Identify which cell holds the provided text, then report its [X, Y] central coordinate. 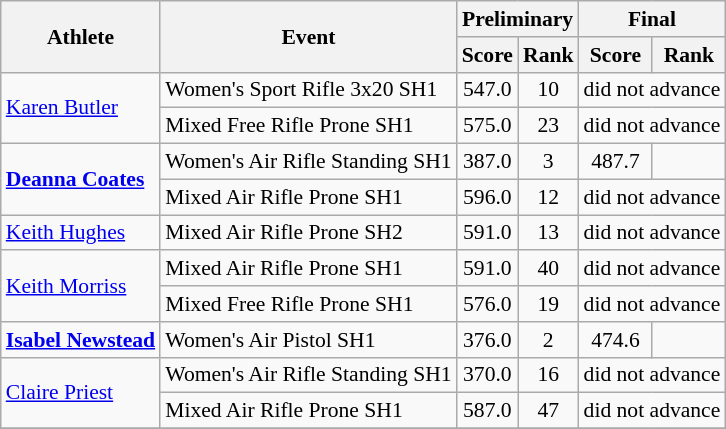
19 [548, 304]
13 [548, 233]
575.0 [488, 126]
Event [308, 36]
Final [652, 19]
Women's Air Pistol SH1 [308, 340]
Keith Hughes [80, 233]
Karen Butler [80, 108]
Women's Sport Rifle 3x20 SH1 [308, 90]
3 [548, 162]
10 [548, 90]
Isabel Newstead [80, 340]
370.0 [488, 375]
Mixed Air Rifle Prone SH2 [308, 233]
Athlete [80, 36]
547.0 [488, 90]
376.0 [488, 340]
Keith Morriss [80, 286]
40 [548, 269]
576.0 [488, 304]
474.6 [616, 340]
587.0 [488, 411]
387.0 [488, 162]
Deanna Coates [80, 180]
Claire Priest [80, 392]
487.7 [616, 162]
23 [548, 126]
47 [548, 411]
596.0 [488, 197]
16 [548, 375]
2 [548, 340]
12 [548, 197]
Preliminary [518, 19]
